Provide the [x, y] coordinate of the cell's center where the given text is located.  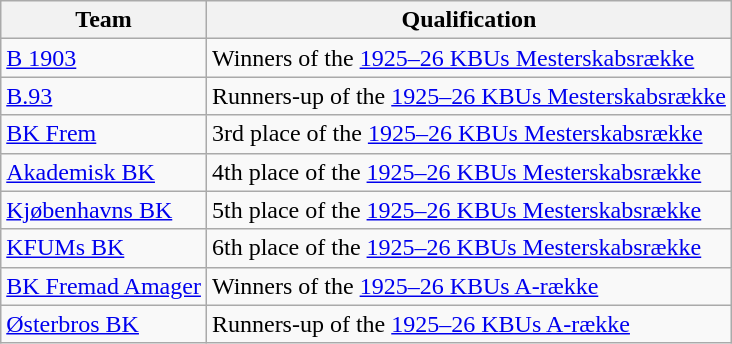
KFUMs BK [104, 248]
B.93 [104, 96]
B 1903 [104, 58]
5th place of the 1925–26 KBUs Mesterskabsrække [468, 210]
Kjøbenhavns BK [104, 210]
BK Frem [104, 134]
Winners of the 1925–26 KBUs Mesterskabsrække [468, 58]
Runners-up of the 1925–26 KBUs A-række [468, 324]
Winners of the 1925–26 KBUs A-række [468, 286]
Østerbros BK [104, 324]
Qualification [468, 20]
3rd place of the 1925–26 KBUs Mesterskabsrække [468, 134]
4th place of the 1925–26 KBUs Mesterskabsrække [468, 172]
BK Fremad Amager [104, 286]
6th place of the 1925–26 KBUs Mesterskabsrække [468, 248]
Runners-up of the 1925–26 KBUs Mesterskabsrække [468, 96]
Akademisk BK [104, 172]
Team [104, 20]
